Extract the (X, Y) coordinate from the center of the cell holding the provided text.  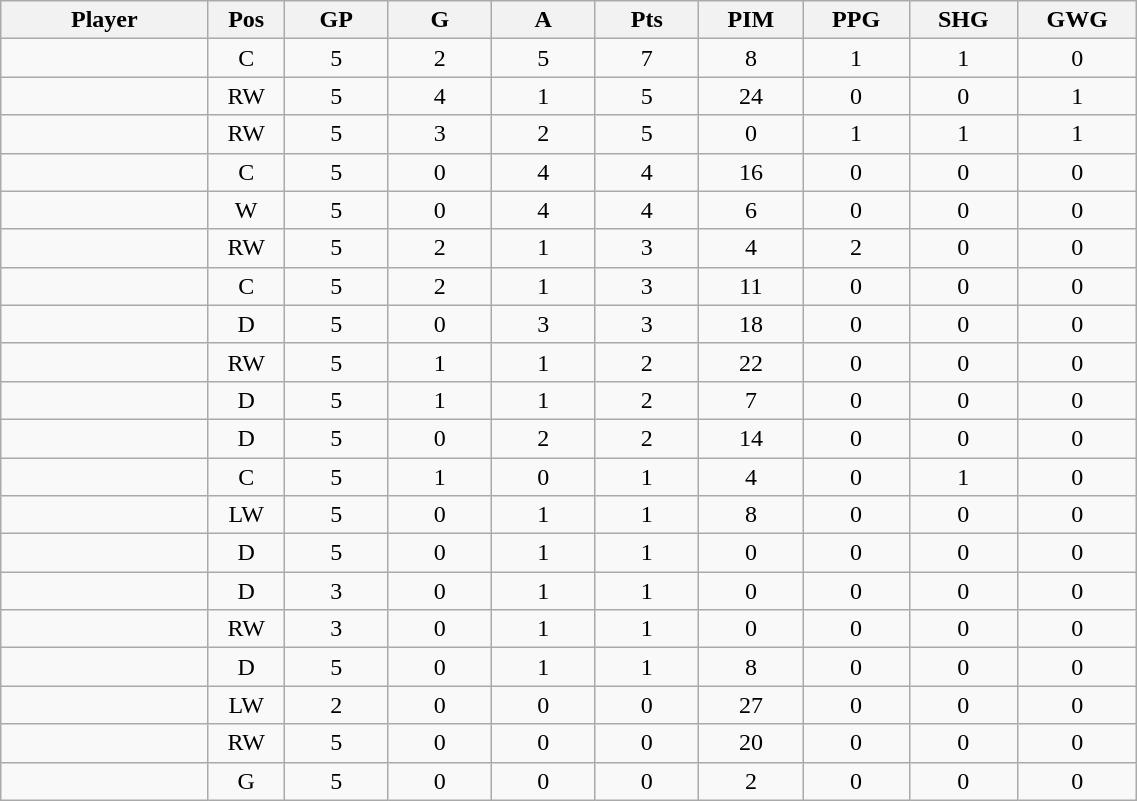
22 (752, 362)
20 (752, 743)
14 (752, 438)
PIM (752, 20)
W (246, 210)
Player (104, 20)
SHG (964, 20)
24 (752, 96)
Pts (647, 20)
Pos (246, 20)
A (544, 20)
GWG (1078, 20)
11 (752, 286)
27 (752, 705)
PPG (856, 20)
6 (752, 210)
16 (752, 172)
18 (752, 324)
GP (336, 20)
